Find where the given text appears and provide that cell's center as [x, y] coordinate. 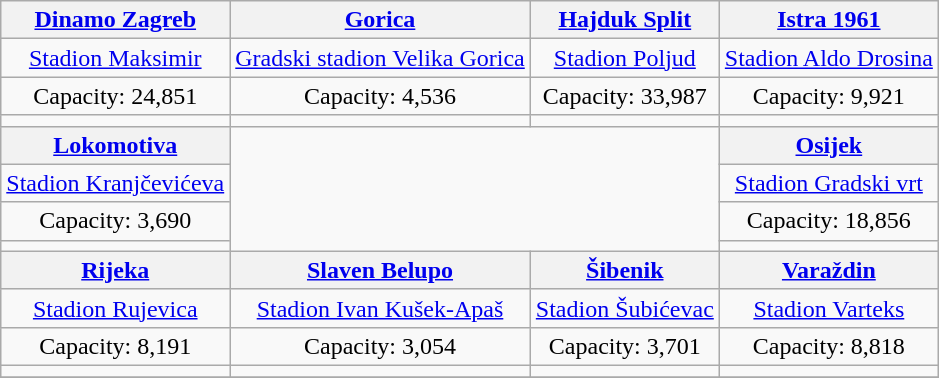
Šibenik [624, 270]
Capacity: 9,921 [828, 96]
Stadion Gradski vrt [828, 183]
Capacity: 8,818 [828, 346]
Osijek [828, 145]
Lokomotiva [116, 145]
Rijeka [116, 270]
Dinamo Zagreb [116, 20]
Stadion Kranjčevićeva [116, 183]
Gorica [380, 20]
Varaždin [828, 270]
Stadion Maksimir [116, 58]
Capacity: 3,054 [380, 346]
Stadion Šubićevac [624, 308]
Capacity: 3,690 [116, 221]
Capacity: 18,856 [828, 221]
Capacity: 3,701 [624, 346]
Istra 1961 [828, 20]
Stadion Poljud [624, 58]
Stadion Rujevica [116, 308]
Capacity: 24,851 [116, 96]
Stadion Varteks [828, 308]
Capacity: 8,191 [116, 346]
Stadion Aldo Drosina [828, 58]
Stadion Ivan Kušek-Apaš [380, 308]
Slaven Belupo [380, 270]
Hajduk Split [624, 20]
Capacity: 4,536 [380, 96]
Gradski stadion Velika Gorica [380, 58]
Capacity: 33,987 [624, 96]
